From the cell containing the given text, extract its center point as (x, y) coordinate. 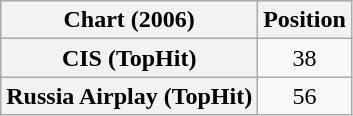
CIS (TopHit) (130, 58)
38 (305, 58)
Chart (2006) (130, 20)
Russia Airplay (TopHit) (130, 96)
56 (305, 96)
Position (305, 20)
